From the cell containing the given text, extract its center point as [X, Y] coordinate. 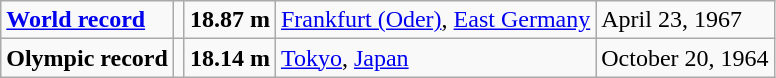
April 23, 1967 [685, 20]
18.87 m [230, 20]
October 20, 1964 [685, 58]
Tokyo, Japan [435, 58]
Olympic record [88, 58]
Frankfurt (Oder), East Germany [435, 20]
World record [88, 20]
18.14 m [230, 58]
